Locate the cell with the specified text and output its (X, Y) center coordinate. 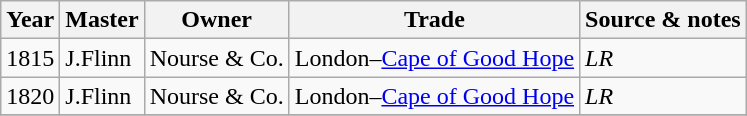
1815 (30, 58)
Year (30, 20)
1820 (30, 96)
Source & notes (664, 20)
Master (102, 20)
Trade (434, 20)
Owner (216, 20)
